Search for the cell housing the specified text and yield its [X, Y] center coordinate. 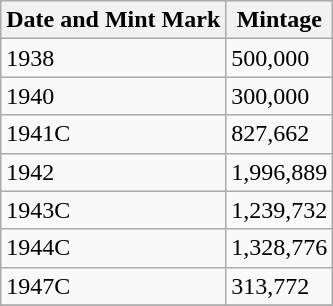
1947C [114, 286]
1941C [114, 134]
300,000 [280, 96]
Mintage [280, 20]
1938 [114, 58]
1942 [114, 172]
Date and Mint Mark [114, 20]
1940 [114, 96]
313,772 [280, 286]
1943C [114, 210]
1944C [114, 248]
1,996,889 [280, 172]
827,662 [280, 134]
1,328,776 [280, 248]
500,000 [280, 58]
1,239,732 [280, 210]
